Provide the [X, Y] coordinate of the cell's center where the given text is located.  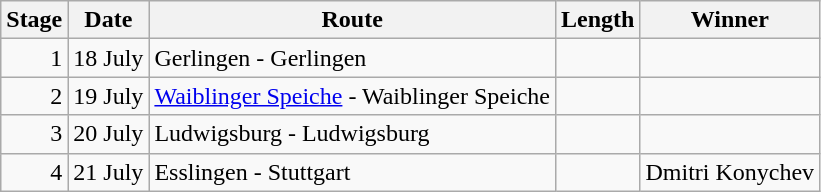
Route [352, 20]
3 [34, 134]
18 July [108, 58]
Esslingen - Stuttgart [352, 172]
Length [598, 20]
19 July [108, 96]
Ludwigsburg - Ludwigsburg [352, 134]
Stage [34, 20]
2 [34, 96]
Date [108, 20]
Gerlingen - Gerlingen [352, 58]
Dmitri Konychev [730, 172]
20 July [108, 134]
1 [34, 58]
Winner [730, 20]
Waiblinger Speiche - Waiblinger Speiche [352, 96]
4 [34, 172]
21 July [108, 172]
